Find where the given text appears and provide that cell's center as [x, y] coordinate. 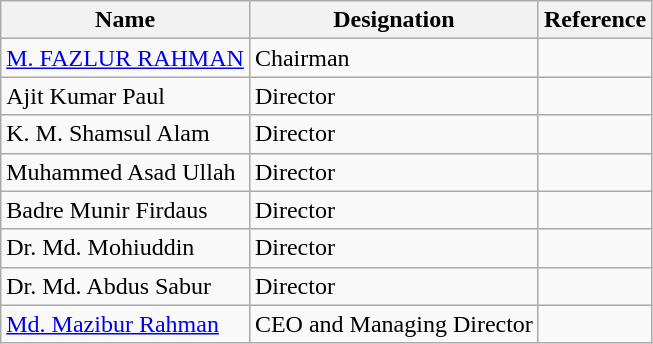
Muhammed Asad Ullah [126, 172]
CEO and Managing Director [394, 324]
M. FAZLUR RAHMAN [126, 58]
Name [126, 20]
Badre Munir Firdaus [126, 210]
Md. Mazibur Rahman [126, 324]
K. M. Shamsul Alam [126, 134]
Dr. Md. Abdus Sabur [126, 286]
Ajit Kumar Paul [126, 96]
Designation [394, 20]
Reference [594, 20]
Chairman [394, 58]
Dr. Md. Mohiuddin [126, 248]
